Output the (X, Y) coordinate of the center of the cell containing the given text.  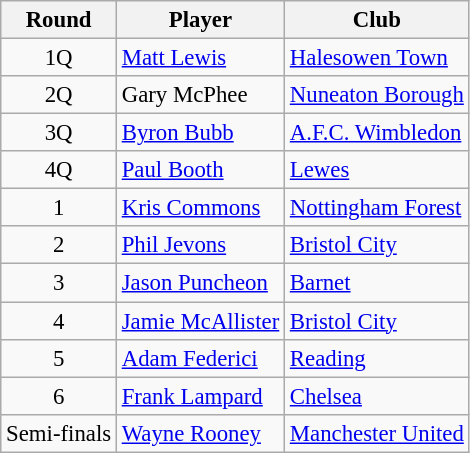
Kris Commons (200, 208)
3Q (59, 133)
2 (59, 245)
Jamie McAllister (200, 321)
Round (59, 20)
Chelsea (378, 396)
Manchester United (378, 433)
4 (59, 321)
Halesowen Town (378, 58)
6 (59, 396)
Byron Bubb (200, 133)
Frank Lampard (200, 396)
Reading (378, 358)
Wayne Rooney (200, 433)
Paul Booth (200, 170)
3 (59, 283)
4Q (59, 170)
2Q (59, 95)
Nuneaton Borough (378, 95)
Semi-finals (59, 433)
Adam Federici (200, 358)
Barnet (378, 283)
Jason Puncheon (200, 283)
1Q (59, 58)
A.F.C. Wimbledon (378, 133)
Lewes (378, 170)
Club (378, 20)
5 (59, 358)
Matt Lewis (200, 58)
Gary McPhee (200, 95)
Player (200, 20)
Nottingham Forest (378, 208)
1 (59, 208)
Phil Jevons (200, 245)
